Output the [x, y] coordinate of the center of the cell containing the given text.  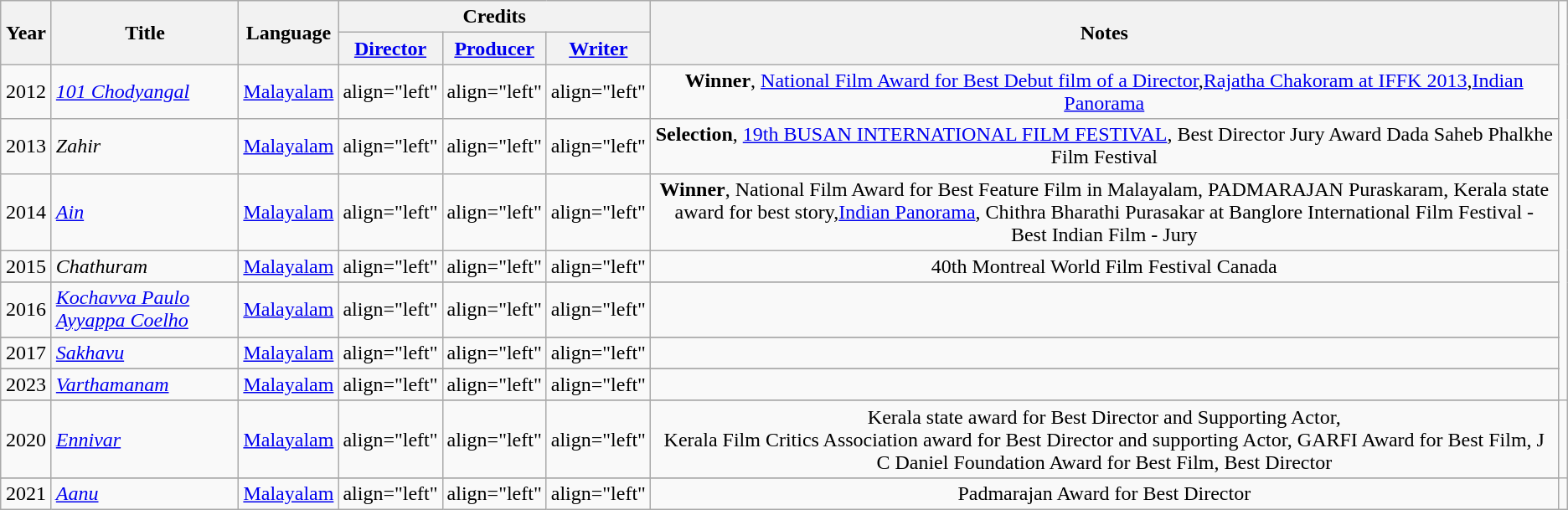
Kochavva Paulo Ayyappa Coelho [145, 310]
Selection, 19th BUSAN INTERNATIONAL FILM FESTIVAL, Best Director Jury Award Dada Saheb Phalkhe Film Festival [1104, 146]
Producer [494, 49]
40th Montreal World Film Festival Canada [1104, 266]
Year [27, 33]
Zahir [145, 146]
Director [390, 49]
Aanu [145, 493]
2023 [27, 384]
Writer [598, 49]
2012 [27, 92]
Notes [1104, 33]
2015 [27, 266]
2020 [27, 439]
101 Chodyangal [145, 92]
Chathuram [145, 266]
2013 [27, 146]
2021 [27, 493]
2017 [27, 353]
Winner, National Film Award for Best Debut film of a Director,Rajatha Chakoram at IFFK 2013,Indian Panorama [1104, 92]
Credits [494, 17]
Padmarajan Award for Best Director [1104, 493]
Title [145, 33]
2016 [27, 310]
2014 [27, 212]
Sakhavu [145, 353]
Language [288, 33]
Ennivar [145, 439]
Ain [145, 212]
Varthamanam [145, 384]
